Provide the (X, Y) coordinate of the cell's center where the given text is located.  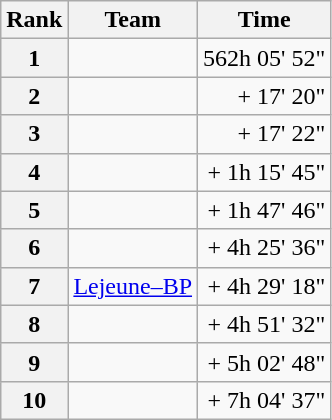
7 (34, 286)
+ 17' 22" (264, 134)
4 (34, 172)
8 (34, 324)
Rank (34, 20)
Lejeune–BP (133, 286)
Team (133, 20)
562h 05' 52" (264, 58)
2 (34, 96)
+ 4h 51' 32" (264, 324)
+ 4h 29' 18" (264, 286)
+ 7h 04' 37" (264, 400)
10 (34, 400)
5 (34, 210)
+ 1h 15' 45" (264, 172)
+ 1h 47' 46" (264, 210)
1 (34, 58)
6 (34, 248)
3 (34, 134)
+ 4h 25' 36" (264, 248)
+ 17' 20" (264, 96)
9 (34, 362)
+ 5h 02' 48" (264, 362)
Time (264, 20)
